Identify which cell holds the provided text, then report its [X, Y] central coordinate. 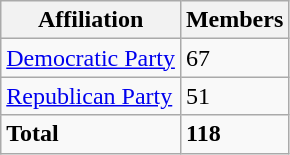
Members [234, 20]
118 [234, 134]
67 [234, 58]
Total [91, 134]
Democratic Party [91, 58]
Republican Party [91, 96]
51 [234, 96]
Affiliation [91, 20]
